Detect which cell encompasses the target text, then output its (X, Y) center coordinate. 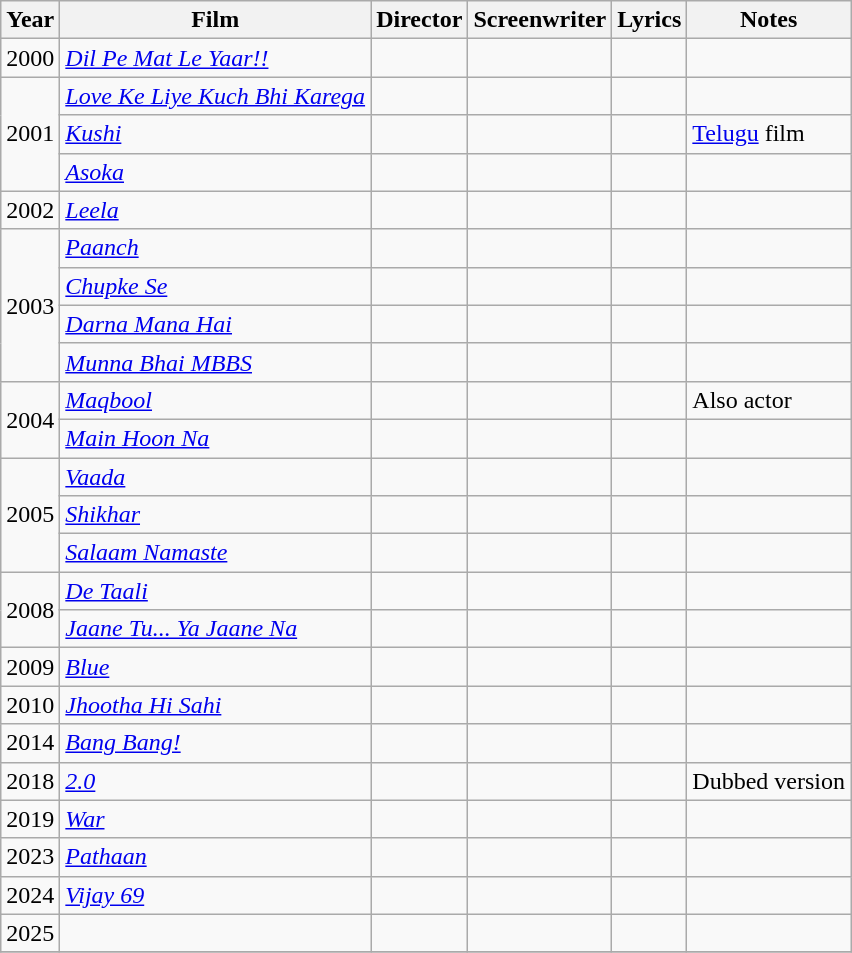
War (216, 819)
2009 (30, 667)
Jaane Tu... Ya Jaane Na (216, 629)
2002 (30, 210)
2023 (30, 857)
Salaam Namaste (216, 553)
2003 (30, 305)
2019 (30, 819)
2025 (30, 933)
2024 (30, 895)
Lyrics (650, 20)
Paanch (216, 248)
Dil Pe Mat Le Yaar!! (216, 58)
Leela (216, 210)
Kushi (216, 134)
Asoka (216, 172)
Jhootha Hi Sahi (216, 705)
Main Hoon Na (216, 438)
Pathaan (216, 857)
Bang Bang! (216, 743)
2010 (30, 705)
2.0 (216, 781)
2004 (30, 419)
2008 (30, 610)
Maqbool (216, 400)
Also actor (769, 400)
Vijay 69 (216, 895)
2000 (30, 58)
Director (420, 20)
Chupke Se (216, 286)
2001 (30, 134)
Film (216, 20)
2018 (30, 781)
2005 (30, 515)
Notes (769, 20)
Darna Mana Hai (216, 324)
Shikhar (216, 515)
Telugu film (769, 134)
2014 (30, 743)
Screenwriter (540, 20)
Blue (216, 667)
De Taali (216, 591)
Vaada (216, 477)
Love Ke Liye Kuch Bhi Karega (216, 96)
Dubbed version (769, 781)
Year (30, 20)
Munna Bhai MBBS (216, 362)
